Capture the cell that displays the provided text and extract its [x, y] central coordinate. 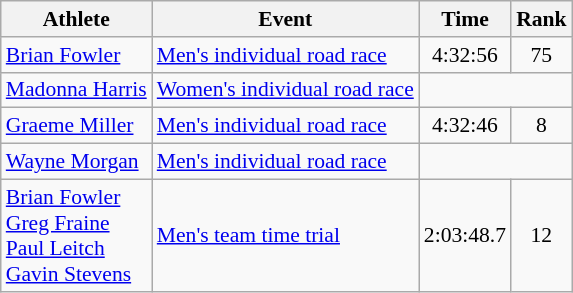
4:32:56 [465, 55]
Brian Fowler [76, 55]
2:03:48.7 [465, 235]
Brian FowlerGreg FrainePaul LeitchGavin Stevens [76, 235]
Rank [542, 19]
Wayne Morgan [76, 162]
12 [542, 235]
Men's team time trial [286, 235]
4:32:46 [465, 126]
Event [286, 19]
Athlete [76, 19]
75 [542, 55]
Women's individual road race [286, 90]
Graeme Miller [76, 126]
Madonna Harris [76, 90]
Time [465, 19]
8 [542, 126]
